For the text-containing cell, return its midpoint in [X, Y] coordinate format. 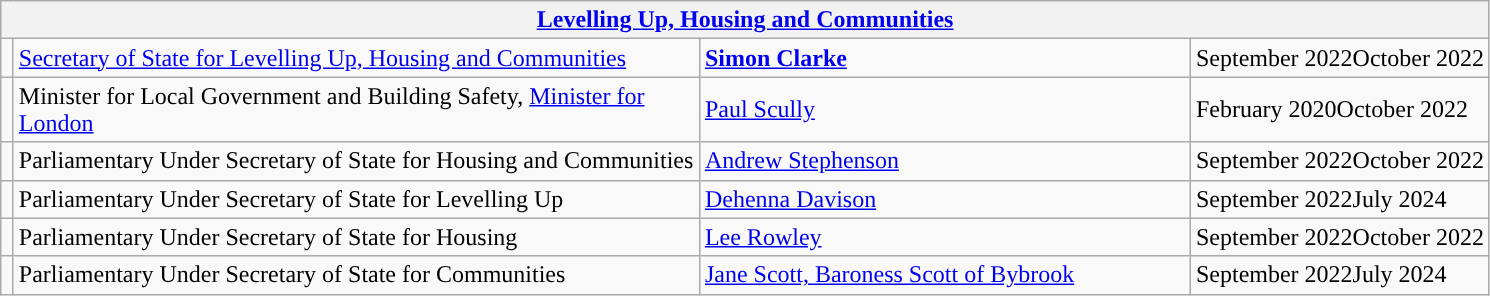
Lee Rowley [944, 237]
Parliamentary Under Secretary of State for Communities [356, 275]
Paul Scully [944, 110]
Jane Scott, Baroness Scott of Bybrook [944, 275]
Minister for Local Government and Building Safety, Minister for London [356, 110]
Secretary of State for Levelling Up, Housing and Communities [356, 58]
Parliamentary Under Secretary of State for Housing [356, 237]
Levelling Up, Housing and Communities [746, 20]
Simon Clarke [944, 58]
February 2020October 2022 [1340, 110]
Andrew Stephenson [944, 161]
Dehenna Davison [944, 199]
Parliamentary Under Secretary of State for Housing and Communities [356, 161]
Parliamentary Under Secretary of State for Levelling Up [356, 199]
